For the text-containing cell, return its midpoint in [X, Y] coordinate format. 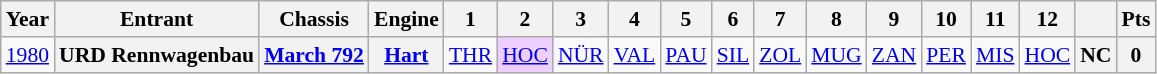
4 [635, 19]
MUG [836, 55]
MIS [996, 55]
URD Rennwagenbau [156, 55]
ZAN [894, 55]
Hart [406, 55]
ZOL [780, 55]
THR [470, 55]
PER [946, 55]
Year [28, 19]
Engine [406, 19]
0 [1136, 55]
6 [734, 19]
9 [894, 19]
11 [996, 19]
NC [1096, 55]
2 [525, 19]
March 792 [314, 55]
1980 [28, 55]
SIL [734, 55]
3 [581, 19]
Entrant [156, 19]
8 [836, 19]
Chassis [314, 19]
12 [1048, 19]
VAL [635, 55]
PAU [686, 55]
1 [470, 19]
7 [780, 19]
Pts [1136, 19]
10 [946, 19]
NÜR [581, 55]
5 [686, 19]
